Search for the cell housing the specified text and yield its [x, y] center coordinate. 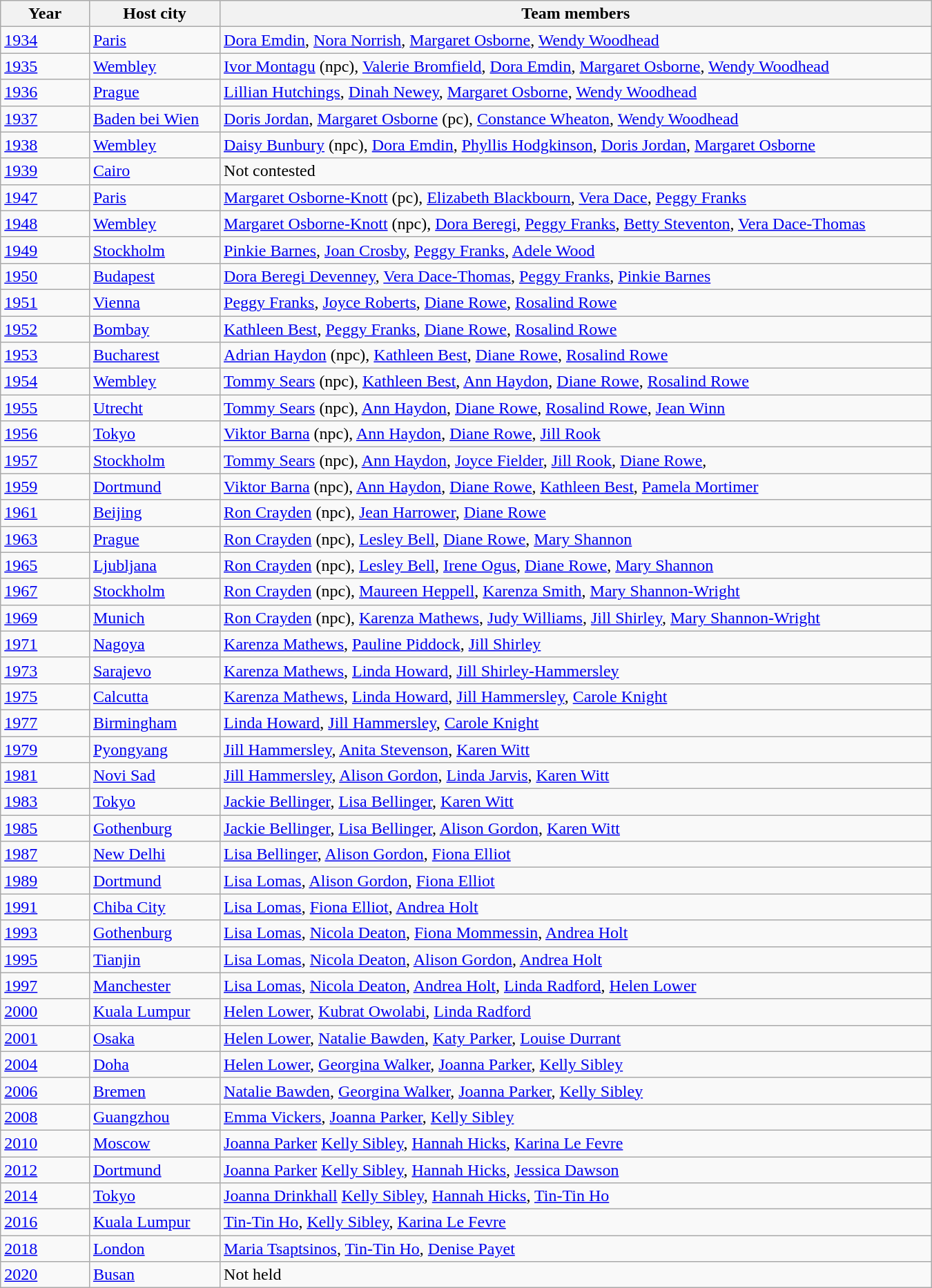
Jill Hammersley, Anita Stevenson, Karen Witt [576, 749]
Viktor Barna (npc), Ann Haydon, Diane Rowe, Kathleen Best, Pamela Mortimer [576, 487]
1948 [46, 224]
Beijing [155, 513]
2014 [46, 1196]
Pinkie Barnes, Joan Crosby, Peggy Franks, Adele Wood [576, 250]
1938 [46, 145]
2000 [46, 1012]
Busan [155, 1275]
Lisa Lomas, Alison Gordon, Fiona Elliot [576, 881]
Linda Howard, Jill Hammersley, Carole Knight [576, 723]
1987 [46, 855]
1955 [46, 408]
Daisy Bunbury (npc), Dora Emdin, Phyllis Hodgkinson, Doris Jordan, Margaret Osborne [576, 145]
Cairo [155, 171]
1997 [46, 986]
1981 [46, 776]
1963 [46, 539]
Pyongyang [155, 749]
1977 [46, 723]
1991 [46, 907]
Nagoya [155, 644]
Maria Tsaptsinos, Tin-Tin Ho, Denise Payet [576, 1249]
1934 [46, 40]
Karenza Mathews, Linda Howard, Jill Hammersley, Carole Knight [576, 696]
2004 [46, 1064]
Joanna Parker Kelly Sibley, Hannah Hicks, Jessica Dawson [576, 1170]
Ron Crayden (npc), Lesley Bell, Diane Rowe, Mary Shannon [576, 539]
Joanna Parker Kelly Sibley, Hannah Hicks, Karina Le Fevre [576, 1143]
Budapest [155, 276]
1961 [46, 513]
1973 [46, 670]
Birmingham [155, 723]
Ivor Montagu (npc), Valerie Bromfield, Dora Emdin, Margaret Osborne, Wendy Woodhead [576, 66]
Munich [155, 618]
Helen Lower, Kubrat Owolabi, Linda Radford [576, 1012]
1959 [46, 487]
Ron Crayden (npc), Karenza Mathews, Judy Williams, Jill Shirley, Mary Shannon-Wright [576, 618]
Ron Crayden (npc), Jean Harrower, Diane Rowe [576, 513]
Karenza Mathews, Pauline Piddock, Jill Shirley [576, 644]
1935 [46, 66]
2010 [46, 1143]
Lisa Lomas, Nicola Deaton, Fiona Mommessin, Andrea Holt [576, 933]
Jill Hammersley, Alison Gordon, Linda Jarvis, Karen Witt [576, 776]
2006 [46, 1091]
Peggy Franks, Joyce Roberts, Diane Rowe, Rosalind Rowe [576, 302]
Emma Vickers, Joanna Parker, Kelly Sibley [576, 1117]
Jackie Bellinger, Lisa Bellinger, Alison Gordon, Karen Witt [576, 828]
Lisa Lomas, Nicola Deaton, Alison Gordon, Andrea Holt [576, 959]
1953 [46, 355]
Kathleen Best, Peggy Franks, Diane Rowe, Rosalind Rowe [576, 329]
1957 [46, 460]
1979 [46, 749]
Ron Crayden (npc), Maureen Heppell, Karenza Smith, Mary Shannon-Wright [576, 592]
Moscow [155, 1143]
1951 [46, 302]
Dora Beregi Devenney, Vera Dace-Thomas, Peggy Franks, Pinkie Barnes [576, 276]
Viktor Barna (npc), Ann Haydon, Diane Rowe, Jill Rook [576, 434]
1947 [46, 197]
Vienna [155, 302]
Helen Lower, Georgina Walker, Joanna Parker, Kelly Sibley [576, 1064]
Chiba City [155, 907]
Helen Lower, Natalie Bawden, Katy Parker, Louise Durrant [576, 1038]
1949 [46, 250]
1937 [46, 119]
Bombay [155, 329]
Dora Emdin, Nora Norrish, Margaret Osborne, Wendy Woodhead [576, 40]
Tianjin [155, 959]
1985 [46, 828]
Novi Sad [155, 776]
Bremen [155, 1091]
1950 [46, 276]
Not held [576, 1275]
Lillian Hutchings, Dinah Newey, Margaret Osborne, Wendy Woodhead [576, 92]
Tommy Sears (npc), Ann Haydon, Diane Rowe, Rosalind Rowe, Jean Winn [576, 408]
Sarajevo [155, 670]
2020 [46, 1275]
1965 [46, 565]
Lisa Lomas, Nicola Deaton, Andrea Holt, Linda Radford, Helen Lower [576, 986]
1993 [46, 933]
1939 [46, 171]
Jackie Bellinger, Lisa Bellinger, Karen Witt [576, 802]
Adrian Haydon (npc), Kathleen Best, Diane Rowe, Rosalind Rowe [576, 355]
Year [46, 14]
Bucharest [155, 355]
Calcutta [155, 696]
Joanna Drinkhall Kelly Sibley, Hannah Hicks, Tin-Tin Ho [576, 1196]
1975 [46, 696]
Baden bei Wien [155, 119]
2018 [46, 1249]
Doris Jordan, Margaret Osborne (pc), Constance Wheaton, Wendy Woodhead [576, 119]
Not contested [576, 171]
1983 [46, 802]
London [155, 1249]
1995 [46, 959]
Guangzhou [155, 1117]
2016 [46, 1222]
New Delhi [155, 855]
1989 [46, 881]
2012 [46, 1170]
1956 [46, 434]
Tin-Tin Ho, Kelly Sibley, Karina Le Fevre [576, 1222]
1936 [46, 92]
Karenza Mathews, Linda Howard, Jill Shirley-Hammersley [576, 670]
Ron Crayden (npc), Lesley Bell, Irene Ogus, Diane Rowe, Mary Shannon [576, 565]
Lisa Bellinger, Alison Gordon, Fiona Elliot [576, 855]
Margaret Osborne-Knott (npc), Dora Beregi, Peggy Franks, Betty Steventon, Vera Dace-Thomas [576, 224]
2008 [46, 1117]
1971 [46, 644]
1967 [46, 592]
Utrecht [155, 408]
Natalie Bawden, Georgina Walker, Joanna Parker, Kelly Sibley [576, 1091]
2001 [46, 1038]
Tommy Sears (npc), Kathleen Best, Ann Haydon, Diane Rowe, Rosalind Rowe [576, 382]
Manchester [155, 986]
Margaret Osborne-Knott (pc), Elizabeth Blackbourn, Vera Dace, Peggy Franks [576, 197]
Ljubljana [155, 565]
1954 [46, 382]
Host city [155, 14]
1969 [46, 618]
1952 [46, 329]
Tommy Sears (npc), Ann Haydon, Joyce Fielder, Jill Rook, Diane Rowe, [576, 460]
Osaka [155, 1038]
Team members [576, 14]
Lisa Lomas, Fiona Elliot, Andrea Holt [576, 907]
Doha [155, 1064]
